Scan for the cell matching the given text and deliver its (X, Y) coordinate at center. 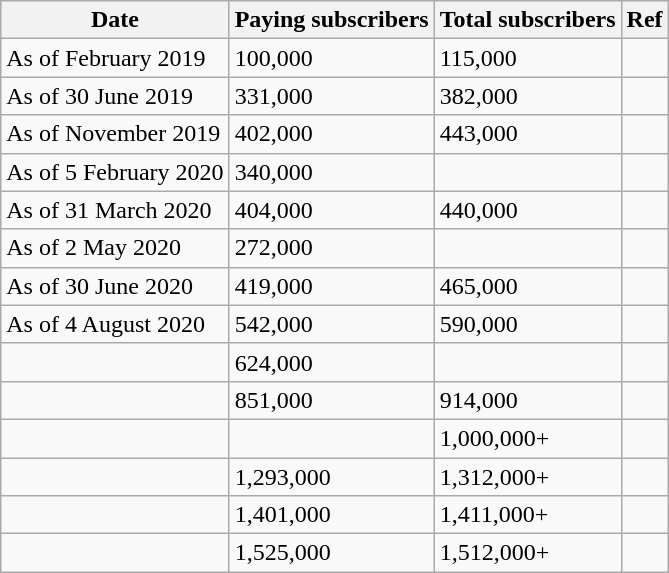
331,000 (332, 96)
624,000 (332, 362)
1,293,000 (332, 477)
590,000 (528, 324)
1,401,000 (332, 515)
Date (115, 20)
404,000 (332, 210)
402,000 (332, 134)
419,000 (332, 286)
340,000 (332, 172)
As of 2 May 2020 (115, 248)
440,000 (528, 210)
1,411,000+ (528, 515)
As of 30 June 2020 (115, 286)
1,512,000+ (528, 553)
As of 31 March 2020 (115, 210)
As of 4 August 2020 (115, 324)
100,000 (332, 58)
As of February 2019 (115, 58)
As of November 2019 (115, 134)
1,525,000 (332, 553)
443,000 (528, 134)
1,312,000+ (528, 477)
1,000,000+ (528, 438)
Total subscribers (528, 20)
Paying subscribers (332, 20)
272,000 (332, 248)
Ref (644, 20)
As of 30 June 2019 (115, 96)
542,000 (332, 324)
115,000 (528, 58)
382,000 (528, 96)
914,000 (528, 400)
465,000 (528, 286)
851,000 (332, 400)
As of 5 February 2020 (115, 172)
